Detect which cell encompasses the target text, then output its (X, Y) center coordinate. 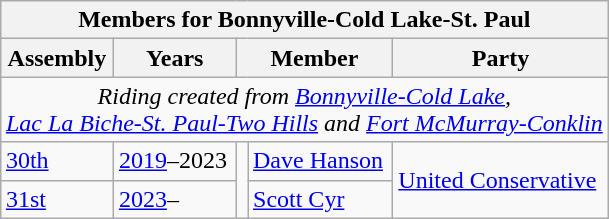
Years (174, 58)
Member (314, 58)
Riding created from Bonnyville-Cold Lake, Lac La Biche-St. Paul-Two Hills and Fort McMurray-Conklin (304, 110)
Party (500, 58)
30th (56, 161)
Assembly (56, 58)
United Conservative (500, 180)
2019–2023 (174, 161)
31st (56, 199)
Dave Hanson (320, 161)
2023– (174, 199)
Members for Bonnyville-Cold Lake-St. Paul (304, 20)
Scott Cyr (320, 199)
